Return (x, y) of the center of cell containing provided text 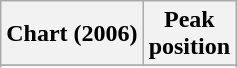
Peakposition (189, 34)
Chart (2006) (72, 34)
